From the cell containing the given text, extract its center point as [X, Y] coordinate. 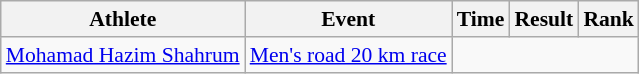
Rank [608, 19]
Men's road 20 km race [348, 55]
Event [348, 19]
Mohamad Hazim Shahrum [123, 55]
Time [481, 19]
Athlete [123, 19]
Result [544, 19]
